Identify which cell holds the provided text, then report its (x, y) central coordinate. 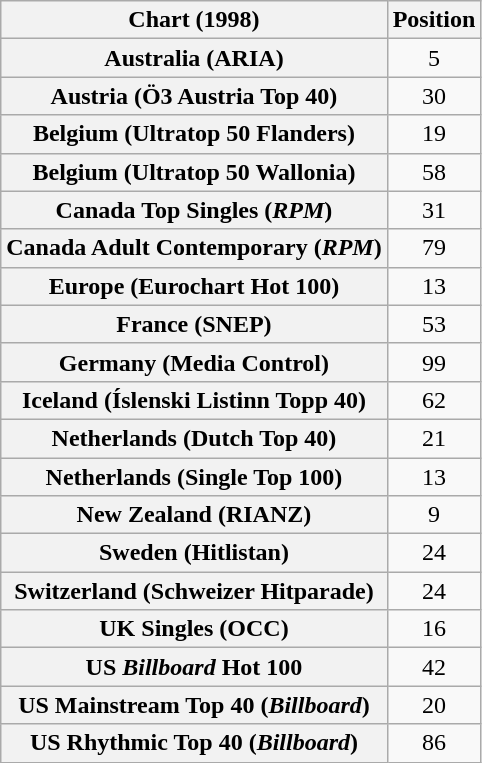
New Zealand (RIANZ) (194, 515)
Canada Top Singles (RPM) (194, 210)
US Rhythmic Top 40 (Billboard) (194, 743)
42 (434, 667)
21 (434, 438)
58 (434, 172)
Belgium (Ultratop 50 Flanders) (194, 134)
Germany (Media Control) (194, 362)
Iceland (Íslenski Listinn Topp 40) (194, 400)
79 (434, 248)
Canada Adult Contemporary (RPM) (194, 248)
US Mainstream Top 40 (Billboard) (194, 705)
30 (434, 96)
99 (434, 362)
US Billboard Hot 100 (194, 667)
Sweden (Hitlistan) (194, 553)
5 (434, 58)
31 (434, 210)
86 (434, 743)
20 (434, 705)
UK Singles (OCC) (194, 629)
53 (434, 324)
Position (434, 20)
Australia (ARIA) (194, 58)
19 (434, 134)
France (SNEP) (194, 324)
Europe (Eurochart Hot 100) (194, 286)
Austria (Ö3 Austria Top 40) (194, 96)
Netherlands (Single Top 100) (194, 477)
Chart (1998) (194, 20)
Netherlands (Dutch Top 40) (194, 438)
16 (434, 629)
Switzerland (Schweizer Hitparade) (194, 591)
62 (434, 400)
Belgium (Ultratop 50 Wallonia) (194, 172)
9 (434, 515)
